Scan for the cell matching the given text and deliver its [X, Y] coordinate at center. 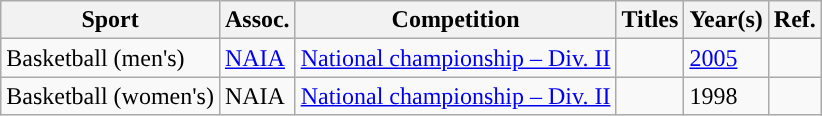
Sport [110, 20]
2005 [726, 58]
Competition [456, 20]
Basketball (women's) [110, 96]
Titles [650, 20]
Assoc. [257, 20]
Ref. [794, 20]
Year(s) [726, 20]
1998 [726, 96]
Basketball (men's) [110, 58]
